Scan for the cell matching the given text and deliver its (x, y) coordinate at center. 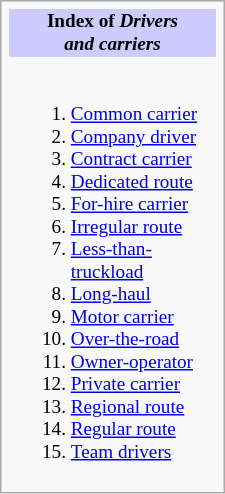
Index of Driversand carriers (112, 33)
